Return (x, y) of the center of cell containing provided text 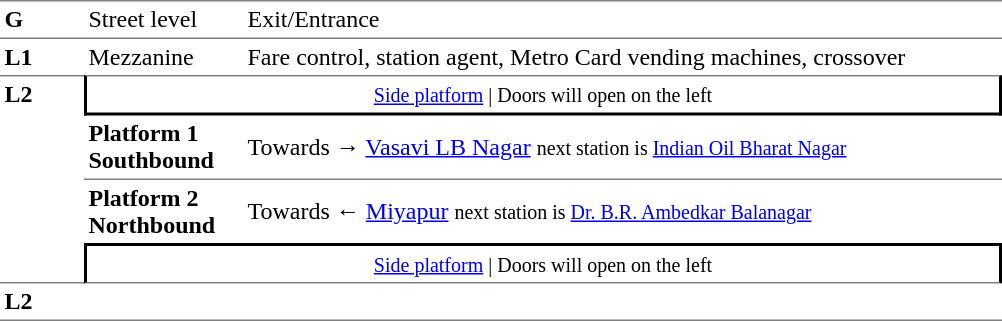
Towards ← Miyapur next station is Dr. B.R. Ambedkar Balanagar (622, 212)
L2 (42, 179)
Towards → Vasavi LB Nagar next station is Indian Oil Bharat Nagar (622, 148)
L1 (42, 57)
Platform 1Southbound (164, 148)
Fare control, station agent, Metro Card vending machines, crossover (622, 57)
Street level (164, 20)
Platform 2Northbound (164, 212)
G (42, 20)
Exit/Entrance (622, 20)
Mezzanine (164, 57)
